Detect which cell encompasses the target text, then output its [x, y] center coordinate. 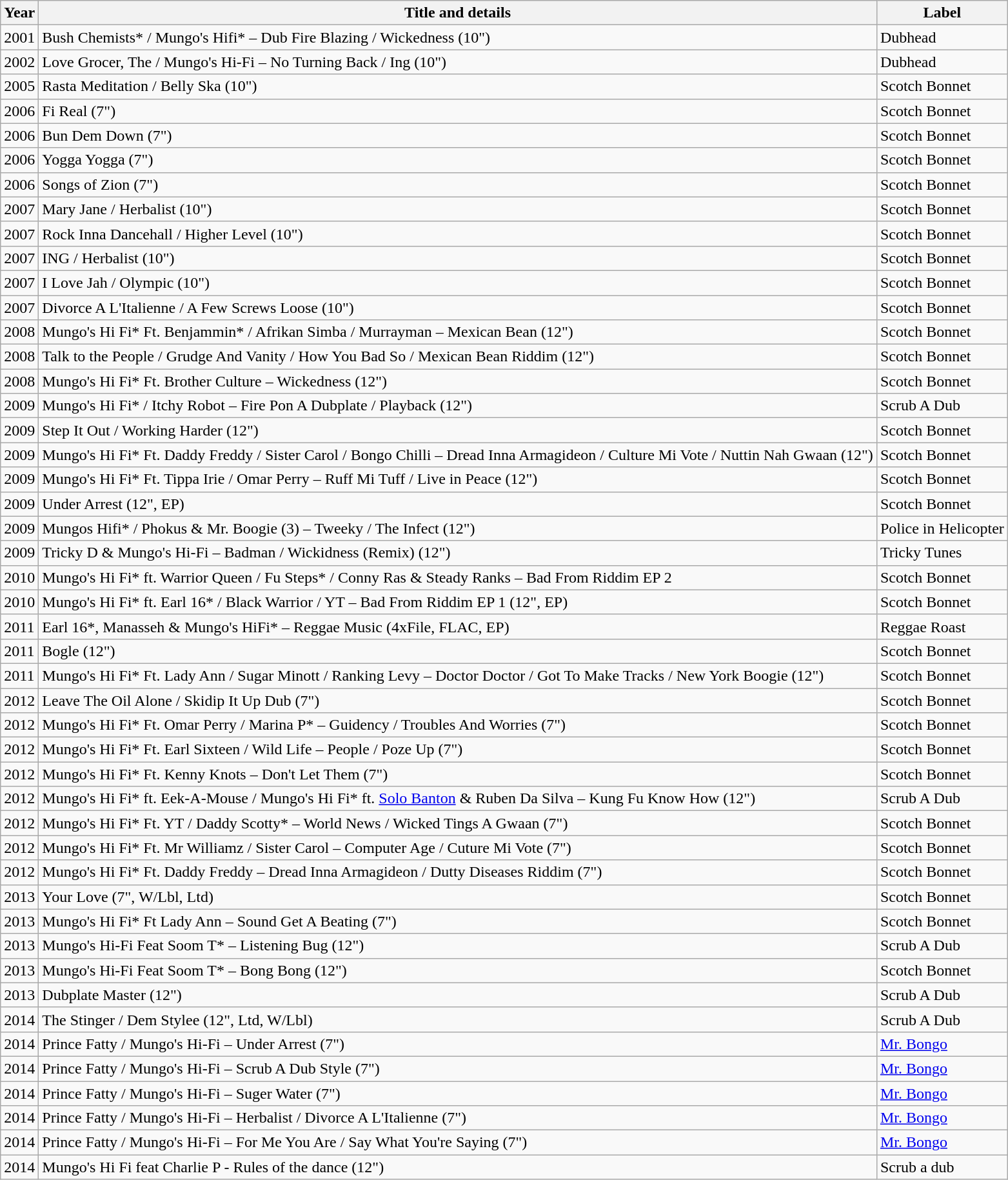
Scrub a dub [942, 1167]
Mungo's Hi Fi feat Charlie P - Rules of the dance (12") [458, 1167]
I Love Jah / Olympic (10") [458, 283]
Mungo's Hi Fi* Ft. Omar Perry / Marina P* – Guidency / Troubles And Worries (7") [458, 725]
Tricky D & Mungo's Hi-Fi – Badman / Wickidness (Remix) (12") [458, 553]
Bush Chemists* / Mungo's Hifi* – Dub Fire Blazing / Wickedness (10") [458, 37]
Label [942, 13]
Rasta Meditation / Belly Ska (10") [458, 86]
Prince Fatty / Mungo's Hi-Fi – Scrub A Dub Style (7") [458, 1068]
Title and details [458, 13]
Dubplate Master (12") [458, 995]
Step It Out / Working Harder (12") [458, 430]
2005 [19, 86]
Mungo's Hi Fi* ft. Eek-A-Mouse / Mungo's Hi Fi* ft. Solo Banton & Ruben Da Silva – Kung Fu Know How (12") [458, 799]
Mungo's Hi Fi* Ft. Benjammin* / Afrikan Simba / Murrayman – Mexican Bean (12") [458, 332]
Under Arrest (12", EP) [458, 504]
Mungo's Hi Fi* Ft. Daddy Freddy / Sister Carol / Bongo Chilli – Dread Inna Armagideon / Culture Mi Vote / Nuttin Nah Gwaan (12") [458, 455]
Mungo's Hi Fi* Ft. Tippa Irie / Omar Perry – Ruff Mi Tuff / Live in Peace (12") [458, 479]
Mungo's Hi Fi* Ft. Mr Williamz / Sister Carol – Computer Age / Cuture Mi Vote (7") [458, 848]
Fi Real (7") [458, 111]
Your Love (7", W/Lbl, Ltd) [458, 897]
2002 [19, 62]
Prince Fatty / Mungo's Hi-Fi – Herbalist / Divorce A L'Italienne (7") [458, 1118]
Mary Jane / Herbalist (10") [458, 209]
Bogle (12") [458, 651]
Love Grocer, The / Mungo's Hi-Fi – No Turning Back / Ing (10") [458, 62]
2001 [19, 37]
Mungo's Hi Fi* Ft. Lady Ann / Sugar Minott / Ranking Levy – Doctor Doctor / Got To Make Tracks / New York Boogie (12") [458, 675]
Tricky Tunes [942, 553]
Mungo's Hi Fi* Ft. Daddy Freddy – Dread Inna Armagideon / Dutty Diseases Riddim (7") [458, 872]
Reggae Roast [942, 626]
Rock Inna Dancehall / Higher Level (10") [458, 234]
Mungos Hifi* / Phokus & Mr. Boogie (3) – Tweeky / The Infect (12") [458, 528]
ING / Herbalist (10") [458, 258]
Earl 16*, Manasseh & Mungo's HiFi* – Reggae Music (4xFile, FLAC, EP) [458, 626]
Mungo's Hi Fi* / Itchy Robot – Fire Pon A Dubplate / Playback (12") [458, 406]
Mungo's Hi Fi* Ft. Earl Sixteen / Wild Life – People / Poze Up (7") [458, 750]
Yogga Yogga (7") [458, 160]
Songs of Zion (7") [458, 185]
Year [19, 13]
Prince Fatty / Mungo's Hi-Fi – For Me You Are / Say What You're Saying (7") [458, 1143]
Leave The Oil Alone / Skidip It Up Dub (7") [458, 700]
Mungo's Hi Fi* ft. Earl 16* / Black Warrior / YT – Bad From Riddim EP 1 (12", EP) [458, 602]
Mungo's Hi Fi* Ft Lady Ann – Sound Get A Beating (7") [458, 921]
Prince Fatty / Mungo's Hi-Fi – Under Arrest (7") [458, 1044]
Prince Fatty / Mungo's Hi-Fi – Suger Water (7") [458, 1094]
Mungo's Hi-Fi Feat Soom T* – Bong Bong (12") [458, 970]
Bun Dem Down (7") [458, 135]
Police in Helicopter [942, 528]
Mungo's Hi Fi* Ft. Kenny Knots – Don't Let Them (7") [458, 774]
Mungo's Hi-Fi Feat Soom T* – Listening Bug (12") [458, 946]
Divorce A L'Italienne / A Few Screws Loose (10") [458, 308]
The Stinger / Dem Stylee (12", Ltd, W/Lbl) [458, 1019]
Talk to the People / Grudge And Vanity / How You Bad So / Mexican Bean Riddim (12") [458, 357]
Mungo's Hi Fi* Ft. Brother Culture – Wickedness (12") [458, 381]
Mungo's Hi Fi* ft. Warrior Queen / Fu Steps* / Conny Ras & Steady Ranks – Bad From Riddim EP 2 [458, 577]
Mungo's Hi Fi* Ft. YT / Daddy Scotty* – World News / Wicked Tings A Gwaan (7") [458, 823]
